Capture the cell that displays the provided text and extract its (X, Y) central coordinate. 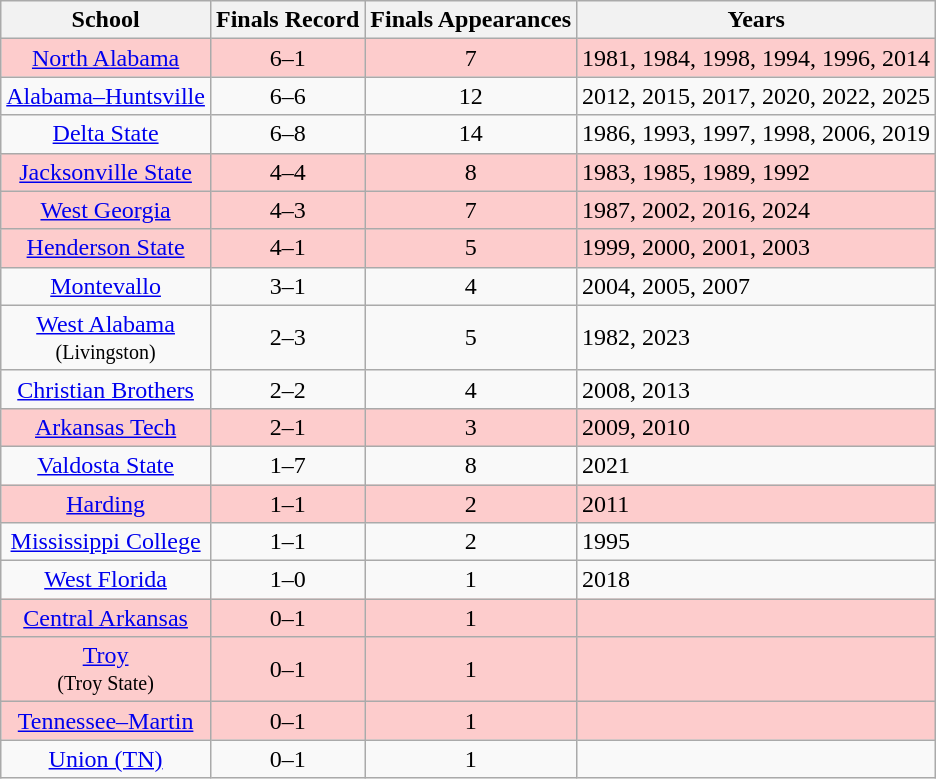
6–8 (287, 134)
2012, 2015, 2017, 2020, 2022, 2025 (756, 96)
1983, 1985, 1989, 1992 (756, 172)
Mississippi College (106, 542)
1995 (756, 542)
Union (TN) (106, 759)
School (106, 20)
Troy(Troy State) (106, 670)
Years (756, 20)
2009, 2010 (756, 427)
2008, 2013 (756, 389)
1981, 1984, 1998, 1994, 1996, 2014 (756, 58)
2–3 (287, 338)
West Georgia (106, 210)
North Alabama (106, 58)
1982, 2023 (756, 338)
West Alabama(Livingston) (106, 338)
2–2 (287, 389)
1986, 1993, 1997, 1998, 2006, 2019 (756, 134)
2–1 (287, 427)
6–1 (287, 58)
3–1 (287, 286)
4–3 (287, 210)
Finals Appearances (471, 20)
2018 (756, 580)
Jacksonville State (106, 172)
Valdosta State (106, 465)
2004, 2005, 2007 (756, 286)
Delta State (106, 134)
Alabama–Huntsville (106, 96)
1–7 (287, 465)
1999, 2000, 2001, 2003 (756, 248)
Montevallo (106, 286)
6–6 (287, 96)
12 (471, 96)
Central Arkansas (106, 618)
1–0 (287, 580)
Harding (106, 503)
1987, 2002, 2016, 2024 (756, 210)
4–1 (287, 248)
14 (471, 134)
2021 (756, 465)
West Florida (106, 580)
4–4 (287, 172)
Christian Brothers (106, 389)
Finals Record (287, 20)
Henderson State (106, 248)
2011 (756, 503)
3 (471, 427)
Tennessee–Martin (106, 721)
Arkansas Tech (106, 427)
